Capture the cell that displays the provided text and extract its [X, Y] central coordinate. 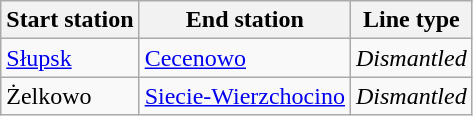
Żelkowo [70, 96]
Cecenowo [244, 58]
Słupsk [70, 58]
Line type [411, 20]
Siecie-Wierzchocino [244, 96]
End station [244, 20]
Start station [70, 20]
